Find where the given text appears and provide that cell's center as (x, y) coordinate. 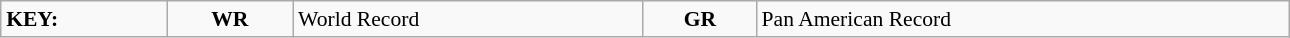
WR (230, 19)
World Record (468, 19)
KEY: (84, 19)
GR (700, 19)
Pan American Record (1023, 19)
